Locate the cell with the specified text and output its (X, Y) center coordinate. 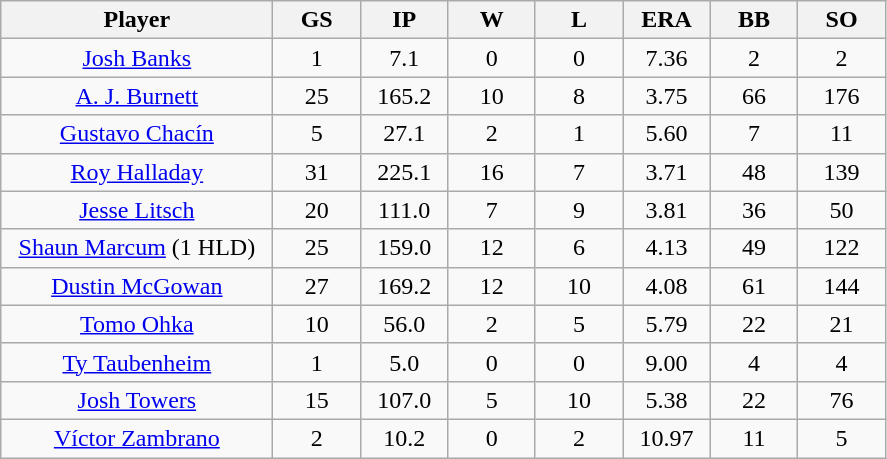
SO (842, 20)
8 (578, 96)
27 (316, 286)
144 (842, 286)
165.2 (404, 96)
50 (842, 210)
Shaun Marcum (1 HLD) (137, 248)
Player (137, 20)
GS (316, 20)
5.79 (666, 324)
7.36 (666, 58)
3.81 (666, 210)
5.60 (666, 134)
4.13 (666, 248)
Jesse Litsch (137, 210)
ERA (666, 20)
BB (754, 20)
16 (492, 172)
IP (404, 20)
139 (842, 172)
7.1 (404, 58)
31 (316, 172)
49 (754, 248)
20 (316, 210)
Tomo Ohka (137, 324)
159.0 (404, 248)
66 (754, 96)
21 (842, 324)
A. J. Burnett (137, 96)
5.0 (404, 362)
9 (578, 210)
W (492, 20)
10.2 (404, 438)
9.00 (666, 362)
107.0 (404, 400)
10.97 (666, 438)
27.1 (404, 134)
56.0 (404, 324)
Roy Halladay (137, 172)
111.0 (404, 210)
4.08 (666, 286)
Josh Towers (137, 400)
6 (578, 248)
Víctor Zambrano (137, 438)
61 (754, 286)
76 (842, 400)
3.71 (666, 172)
Dustin McGowan (137, 286)
225.1 (404, 172)
5.38 (666, 400)
L (578, 20)
122 (842, 248)
169.2 (404, 286)
48 (754, 172)
Gustavo Chacín (137, 134)
176 (842, 96)
3.75 (666, 96)
36 (754, 210)
Josh Banks (137, 58)
15 (316, 400)
Ty Taubenheim (137, 362)
